Search for the cell housing the specified text and yield its (X, Y) center coordinate. 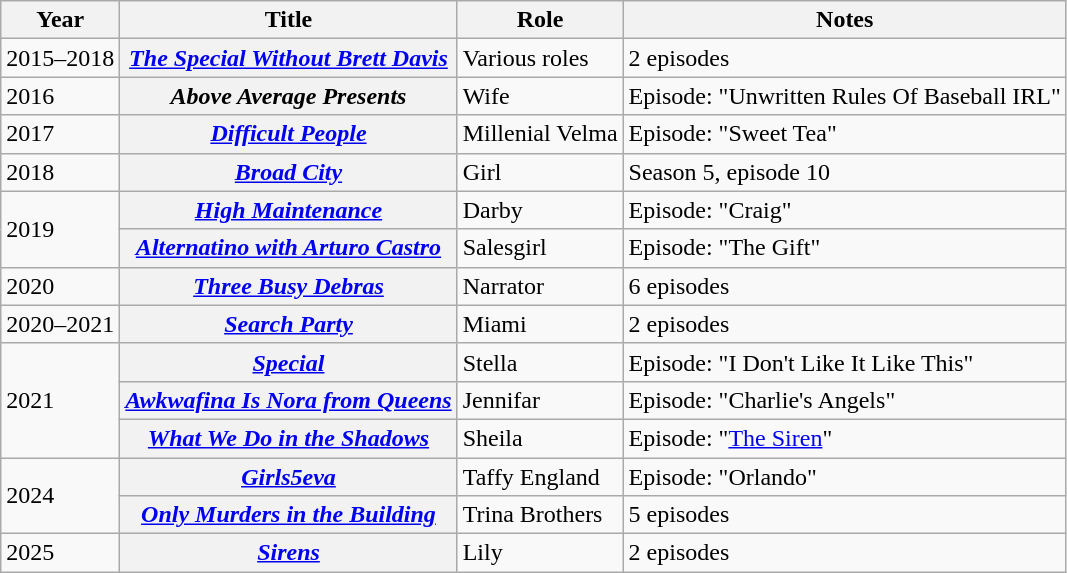
Darby (540, 210)
5 episodes (844, 515)
Difficult People (288, 134)
Title (288, 20)
Trina Brothers (540, 515)
Search Party (288, 324)
Above Average Presents (288, 96)
Episode: "Craig" (844, 210)
Year (60, 20)
Episode: "I Don't Like It Like This" (844, 362)
2024 (60, 496)
Lily (540, 553)
2018 (60, 172)
2020–2021 (60, 324)
Wife (540, 96)
2025 (60, 553)
Three Busy Debras (288, 286)
Episode: "Unwritten Rules Of Baseball IRL" (844, 96)
2021 (60, 400)
6 episodes (844, 286)
Special (288, 362)
Alternatino with Arturo Castro (288, 248)
Role (540, 20)
High Maintenance (288, 210)
Millenial Velma (540, 134)
2016 (60, 96)
Episode: "Charlie's Angels" (844, 400)
2019 (60, 229)
Miami (540, 324)
Broad City (288, 172)
Episode: "The Gift" (844, 248)
Girl (540, 172)
Sheila (540, 438)
Episode: "Sweet Tea" (844, 134)
Notes (844, 20)
Awkwafina Is Nora from Queens (288, 400)
Season 5, episode 10 (844, 172)
Taffy England (540, 477)
Various roles (540, 58)
2015–2018 (60, 58)
Episode: "Orlando" (844, 477)
2020 (60, 286)
Salesgirl (540, 248)
Episode: "The Siren" (844, 438)
Sirens (288, 553)
Narrator (540, 286)
Only Murders in the Building (288, 515)
Jennifar (540, 400)
2017 (60, 134)
The Special Without Brett Davis (288, 58)
Girls5eva (288, 477)
Stella (540, 362)
What We Do in the Shadows (288, 438)
